Find where the given text appears and provide that cell's center as (x, y) coordinate. 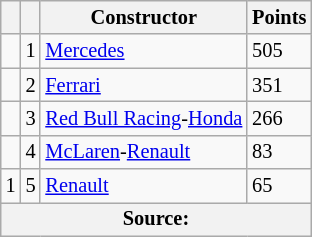
83 (279, 152)
2 (31, 85)
Renault (144, 186)
Red Bull Racing-Honda (144, 118)
McLaren-Renault (144, 152)
Points (279, 17)
Constructor (144, 17)
3 (31, 118)
65 (279, 186)
351 (279, 85)
505 (279, 51)
Mercedes (144, 51)
Ferrari (144, 85)
266 (279, 118)
4 (31, 152)
Source: (156, 219)
5 (31, 186)
